For the text-containing cell, return its midpoint in [X, Y] coordinate format. 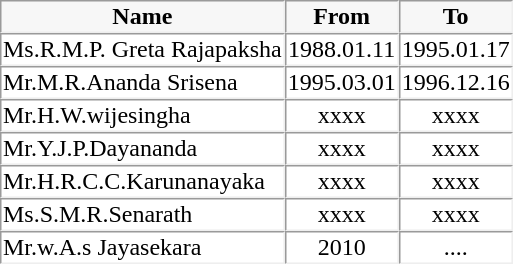
1996.12.16 [456, 82]
1995.01.17 [456, 50]
From [342, 16]
To [456, 16]
2010 [342, 248]
Ms.S.M.R.Senarath [142, 214]
1988.01.11 [342, 50]
Mr.M.R.Ananda Srisena [142, 82]
Mr.w.A.s Jayasekara [142, 248]
Name [142, 16]
Ms.R.M.P. Greta Rajapaksha [142, 50]
1995.03.01 [342, 82]
.... [456, 248]
Mr.H.R.C.C.Karunanayaka [142, 182]
Mr.Y.J.P.Dayananda [142, 148]
Mr.H.W.wijesingha [142, 116]
